Extract the [x, y] coordinate from the center of the cell holding the provided text.  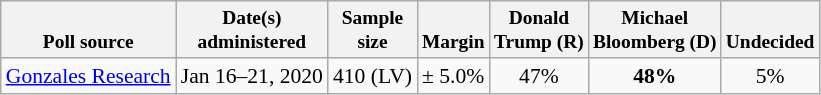
DonaldTrump (R) [538, 30]
5% [770, 76]
Samplesize [372, 30]
MichaelBloomberg (D) [654, 30]
48% [654, 76]
410 (LV) [372, 76]
Poll source [88, 30]
47% [538, 76]
Date(s)administered [252, 30]
± 5.0% [453, 76]
Jan 16–21, 2020 [252, 76]
Gonzales Research [88, 76]
Margin [453, 30]
Undecided [770, 30]
